Locate the cell with the specified text and output its (x, y) center coordinate. 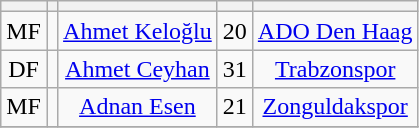
ADO Den Haag (335, 31)
Adnan Esen (138, 107)
31 (234, 69)
DF (24, 69)
21 (234, 107)
Ahmet Keloğlu (138, 31)
Ahmet Ceyhan (138, 69)
Zonguldakspor (335, 107)
20 (234, 31)
Trabzonspor (335, 69)
